Locate the cell with the specified text and output its (x, y) center coordinate. 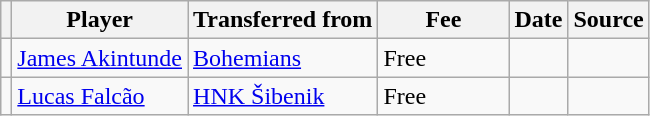
Date (538, 20)
Bohemians (283, 58)
Fee (444, 20)
Player (100, 20)
Transferred from (283, 20)
Source (608, 20)
HNK Šibenik (283, 96)
Lucas Falcão (100, 96)
James Akintunde (100, 58)
